Detect which cell encompasses the target text, then output its (x, y) center coordinate. 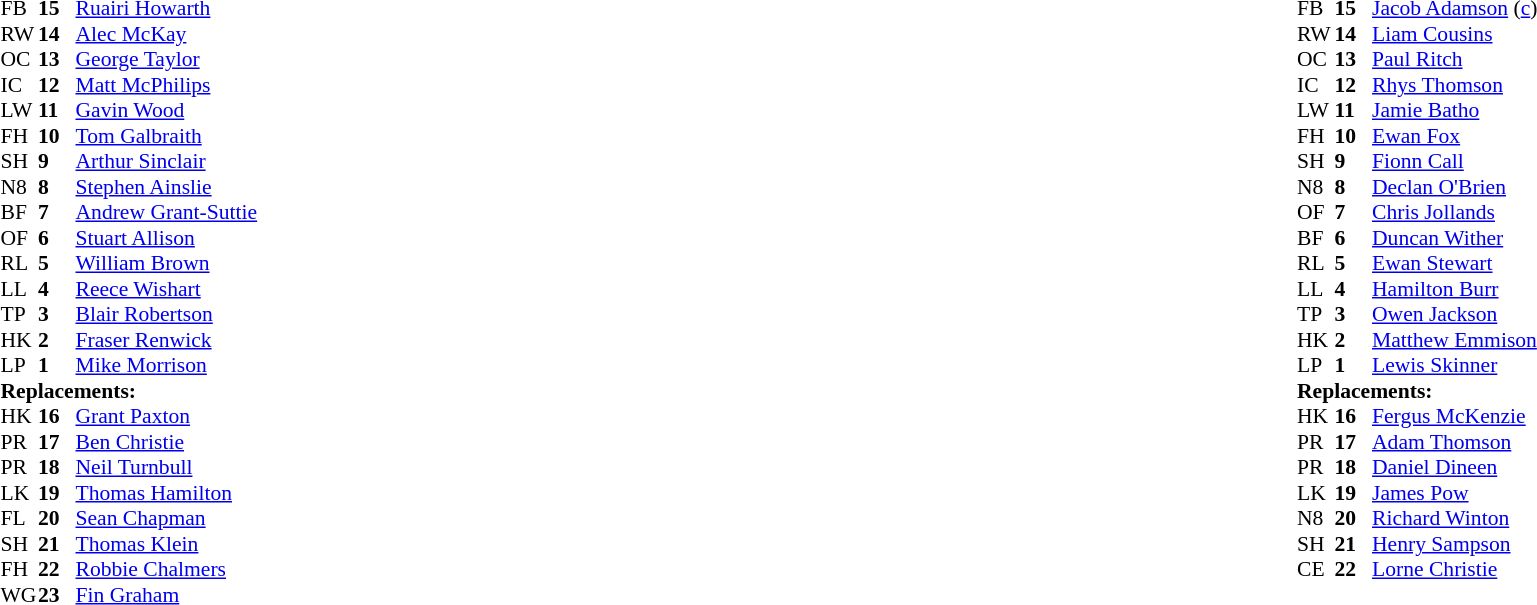
CE (1316, 569)
Daniel Dineen (1454, 467)
Alec McKay (167, 34)
Fergus McKenzie (1454, 417)
Owen Jackson (1454, 315)
Thomas Klein (167, 544)
Matthew Emmison (1454, 340)
Hamilton Burr (1454, 289)
George Taylor (167, 59)
Matt McPhilips (167, 85)
Arthur Sinclair (167, 161)
Lorne Christie (1454, 569)
William Brown (167, 263)
Neil Turnbull (167, 467)
Reece Wishart (167, 289)
Grant Paxton (167, 417)
Blair Robertson (167, 315)
Richard Winton (1454, 519)
Sean Chapman (167, 519)
Rhys Thomson (1454, 85)
Adam Thomson (1454, 442)
Stuart Allison (167, 238)
Thomas Hamilton (167, 493)
Duncan Wither (1454, 238)
Gavin Wood (167, 111)
Declan O'Brien (1454, 187)
Chris Jollands (1454, 213)
Robbie Chalmers (167, 569)
Mike Morrison (167, 365)
Ewan Stewart (1454, 263)
Henry Sampson (1454, 544)
Andrew Grant-Suttie (167, 213)
Fionn Call (1454, 161)
Tom Galbraith (167, 136)
Paul Ritch (1454, 59)
FL (19, 519)
Liam Cousins (1454, 34)
Ben Christie (167, 442)
Jamie Batho (1454, 111)
Ewan Fox (1454, 136)
James Pow (1454, 493)
Fraser Renwick (167, 340)
Stephen Ainslie (167, 187)
Lewis Skinner (1454, 365)
